From the cell containing the given text, extract its center point as (X, Y) coordinate. 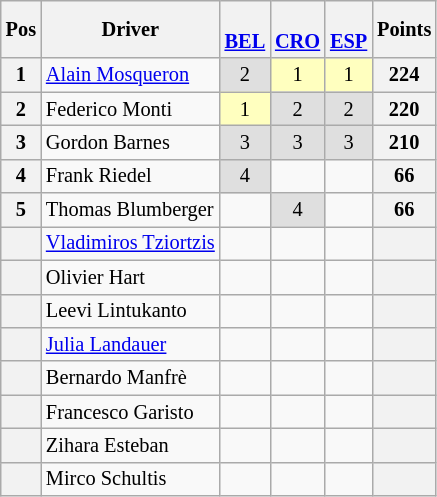
BEL (245, 29)
Driver (130, 29)
Zihara Esteban (130, 445)
224 (404, 75)
Federico Monti (130, 109)
Pos (21, 29)
Points (404, 29)
Olivier Hart (130, 277)
Bernardo Manfrè (130, 378)
Mirco Schultis (130, 479)
Julia Landauer (130, 344)
Vladimiros Tziortzis (130, 243)
Francesco Garisto (130, 412)
Gordon Barnes (130, 142)
Alain Mosqueron (130, 75)
CRO (298, 29)
5 (21, 210)
ESP (348, 29)
220 (404, 109)
Thomas Blumberger (130, 210)
Frank Riedel (130, 176)
Leevi Lintukanto (130, 311)
210 (404, 142)
